Return (X, Y) of the center of cell containing provided text 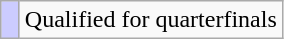
Qualified for quarterfinals (150, 20)
